Pinpoint the cell where the given text exists, returning its [x, y] midpoint coordinate. 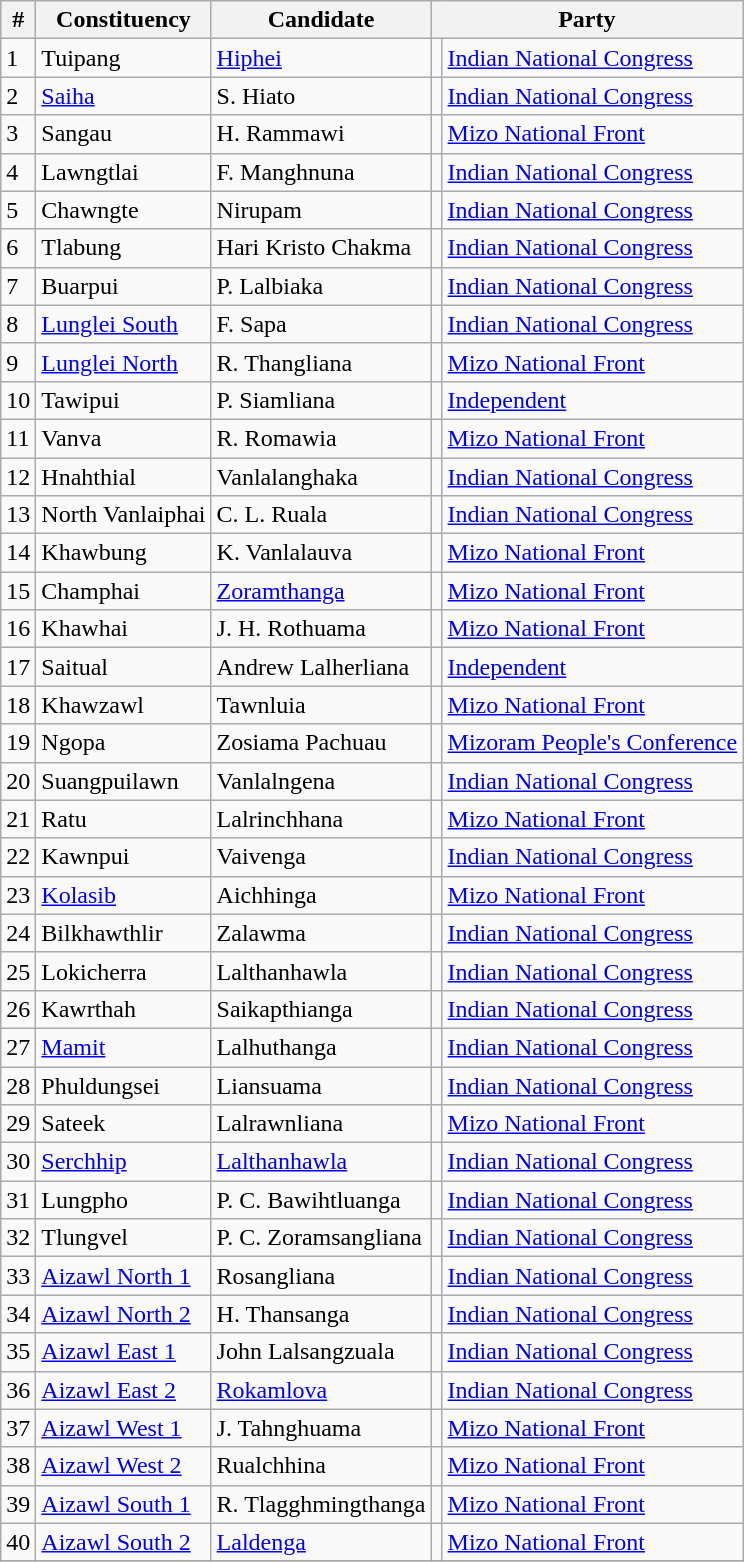
Tlungvel [124, 1238]
7 [18, 286]
Khawhai [124, 629]
Nirupam [321, 210]
Buarpui [124, 286]
22 [18, 857]
Bilkhawthlir [124, 933]
29 [18, 1124]
R. Tlagghmingthanga [321, 1504]
Ratu [124, 819]
8 [18, 324]
Khawzawl [124, 705]
Lunglei North [124, 362]
Lalrinchhana [321, 819]
36 [18, 1390]
Aizawl West 1 [124, 1428]
21 [18, 819]
K. Vanlalauva [321, 553]
Rokamlova [321, 1390]
Tawnluia [321, 705]
North Vanlaiphai [124, 515]
Vanva [124, 438]
3 [18, 134]
J. Tahnghuama [321, 1428]
20 [18, 781]
Lalhuthanga [321, 1047]
Lokicherra [124, 971]
H. Rammawi [321, 134]
Suangpuilawn [124, 781]
19 [18, 743]
Hiphei [321, 58]
Aizawl South 1 [124, 1504]
6 [18, 248]
Zosiama Pachuau [321, 743]
16 [18, 629]
Ngopa [124, 743]
Kawrthah [124, 1009]
Saikapthianga [321, 1009]
Zalawma [321, 933]
11 [18, 438]
Kolasib [124, 895]
Mizoram People's Conference [592, 743]
2 [18, 96]
Aizawl North 2 [124, 1314]
Vanlalngena [321, 781]
38 [18, 1466]
Saitual [124, 667]
Laldenga [321, 1542]
P. Siamliana [321, 400]
Candidate [321, 20]
P. C. Bawihtluanga [321, 1200]
Chawngte [124, 210]
Serchhip [124, 1162]
R. Romawia [321, 438]
5 [18, 210]
10 [18, 400]
40 [18, 1542]
Tlabung [124, 248]
Zoramthanga [321, 591]
35 [18, 1352]
Aichhinga [321, 895]
Andrew Lalherliana [321, 667]
Sangau [124, 134]
15 [18, 591]
Tuipang [124, 58]
F. Sapa [321, 324]
Liansuama [321, 1085]
Rosangliana [321, 1276]
18 [18, 705]
23 [18, 895]
Hari Kristo Chakma [321, 248]
Lunglei South [124, 324]
Mamit [124, 1047]
Hnahthial [124, 477]
Aizawl West 2 [124, 1466]
33 [18, 1276]
39 [18, 1504]
Aizawl East 1 [124, 1352]
Sateek [124, 1124]
Lungpho [124, 1200]
Kawnpui [124, 857]
# [18, 20]
John Lalsangzuala [321, 1352]
32 [18, 1238]
1 [18, 58]
Vanlalanghaka [321, 477]
C. L. Ruala [321, 515]
37 [18, 1428]
R. Thangliana [321, 362]
Phuldungsei [124, 1085]
Champhai [124, 591]
34 [18, 1314]
Vaivenga [321, 857]
Aizawl North 1 [124, 1276]
26 [18, 1009]
P. Lalbiaka [321, 286]
H. Thansanga [321, 1314]
14 [18, 553]
F. Manghnuna [321, 172]
J. H. Rothuama [321, 629]
Party [587, 20]
13 [18, 515]
P. C. Zoramsangliana [321, 1238]
28 [18, 1085]
12 [18, 477]
Aizawl South 2 [124, 1542]
Saiha [124, 96]
9 [18, 362]
S. Hiato [321, 96]
Lawngtlai [124, 172]
27 [18, 1047]
Constituency [124, 20]
17 [18, 667]
24 [18, 933]
Tawipui [124, 400]
31 [18, 1200]
Aizawl East 2 [124, 1390]
Khawbung [124, 553]
4 [18, 172]
Lalrawnliana [321, 1124]
25 [18, 971]
Rualchhina [321, 1466]
30 [18, 1162]
